Pinpoint the cell where the given text exists, returning its [x, y] midpoint coordinate. 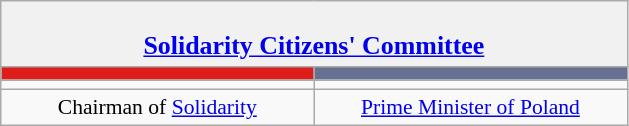
Chairman of Solidarity [158, 108]
Solidarity Citizens' Committee [314, 34]
Prime Minister of Poland [470, 108]
